Extract the [x, y] coordinate from the center of the cell holding the provided text.  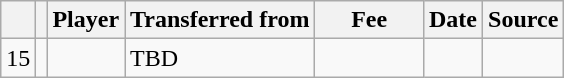
Date [452, 20]
Fee [370, 20]
Transferred from [220, 20]
15 [18, 58]
TBD [220, 58]
Player [86, 20]
Source [524, 20]
